Pinpoint the cell where the given text exists, returning its (x, y) midpoint coordinate. 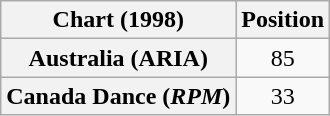
Australia (ARIA) (118, 58)
85 (283, 58)
Canada Dance (RPM) (118, 96)
Position (283, 20)
33 (283, 96)
Chart (1998) (118, 20)
